Search for the cell housing the specified text and yield its [x, y] center coordinate. 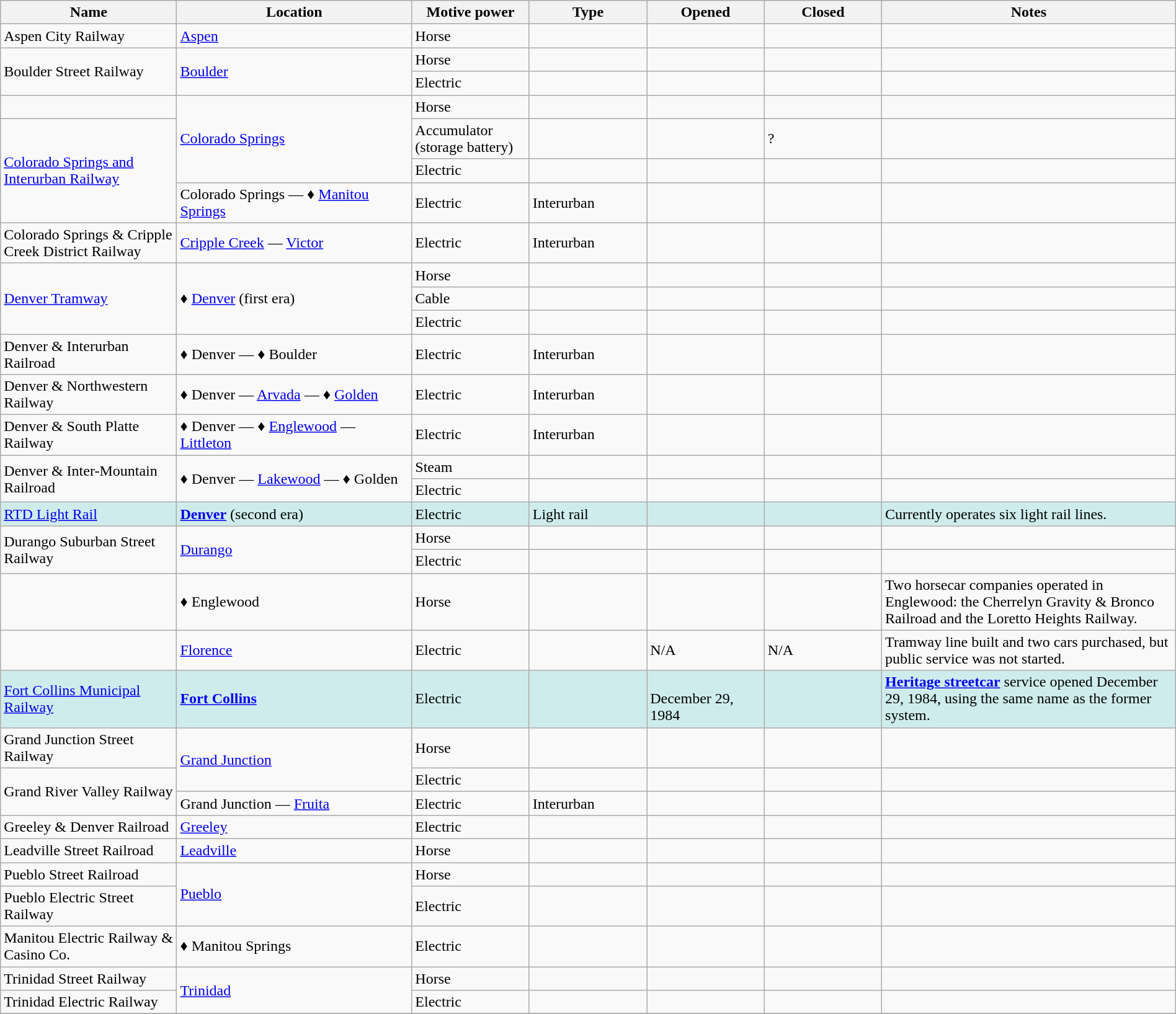
Colorado Springs & Cripple Creek District Railway [89, 243]
Denver Tramway [89, 298]
Currently operates six light rail lines. [1029, 514]
Durango [294, 549]
Closed [822, 12]
♦ Denver (first era) [294, 298]
Boulder Street Railway [89, 71]
Type [588, 12]
Aspen City Railway [89, 36]
Leadville [294, 850]
December 29, 1984 [706, 699]
Colorado Springs ― ♦ Manitou Springs [294, 202]
Trinidad [294, 990]
Greeley [294, 827]
Grand Junction ― Fruita [294, 803]
Denver & South Platte Railway [89, 435]
♦ Denver ― ♦ Englewood ― Littleton [294, 435]
Grand River Valley Railway [89, 791]
Two horsecar companies operated in Englewood: the Cherrelyn Gravity & Bronco Railroad and the Loretto Heights Railway. [1029, 602]
♦ Manitou Springs [294, 946]
Tramway line built and two cars purchased, but public service was not started. [1029, 650]
Name [89, 12]
Location [294, 12]
RTD Light Rail [89, 514]
Cripple Creek ― Victor [294, 243]
♦ Denver ― ♦ Boulder [294, 354]
Leadville Street Railroad [89, 850]
Cable [470, 298]
Grand Junction Street Railway [89, 748]
♦ Denver ― Lakewood ― ♦ Golden [294, 479]
Denver (second era) [294, 514]
Colorado Springs and Interurban Railway [89, 171]
Heritage streetcar service opened December 29, 1984, using the same name as the former system. [1029, 699]
Colorado Springs [294, 139]
Pueblo Electric Street Railway [89, 907]
♦ Englewood [294, 602]
Fort Collins Municipal Railway [89, 699]
♦ Denver ― Arvada ― ♦ Golden [294, 394]
Aspen [294, 36]
Accumulator (storage battery) [470, 139]
Pueblo [294, 894]
Pueblo Street Railroad [89, 874]
Motive power [470, 12]
Manitou Electric Railway & Casino Co. [89, 946]
Denver & Inter-Mountain Railroad [89, 479]
Denver & Northwestern Railway [89, 394]
Greeley & Denver Railroad [89, 827]
Steam [470, 467]
Notes [1029, 12]
Trinidad Street Railway [89, 979]
Boulder [294, 71]
Opened [706, 12]
Trinidad Electric Railway [89, 1002]
? [822, 139]
Grand Junction [294, 759]
Light rail [588, 514]
Fort Collins [294, 699]
Florence [294, 650]
Denver & Interurban Railroad [89, 354]
Durango Suburban Street Railway [89, 549]
